For the text-containing cell, return its midpoint in [x, y] coordinate format. 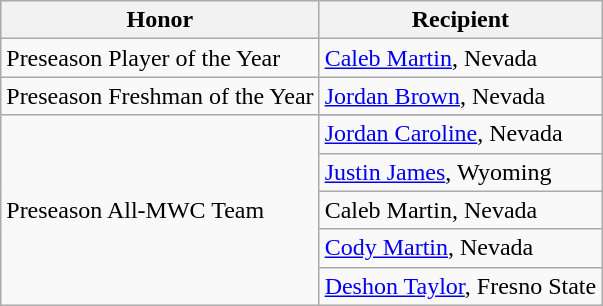
Cody Martin, Nevada [460, 248]
Jordan Brown, Nevada [460, 96]
Deshon Taylor, Fresno State [460, 286]
Preseason All-MWC Team [160, 210]
Preseason Freshman of the Year [160, 96]
Honor [160, 20]
Jordan Caroline, Nevada [460, 134]
Recipient [460, 20]
Justin James, Wyoming [460, 172]
Preseason Player of the Year [160, 58]
